Return (X, Y) of the center of cell containing provided text 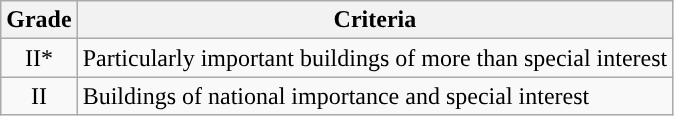
Particularly important buildings of more than special interest (375, 58)
Criteria (375, 20)
Buildings of national importance and special interest (375, 96)
Grade (39, 20)
II* (39, 58)
II (39, 96)
